Scan for the cell matching the given text and deliver its (x, y) coordinate at center. 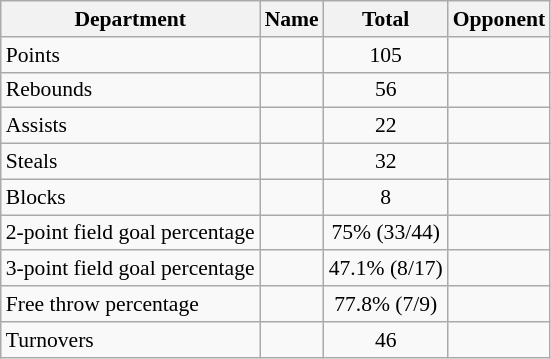
56 (386, 90)
47.1% (8/17) (386, 269)
22 (386, 126)
77.8% (7/9) (386, 304)
Turnovers (130, 340)
2-point field goal percentage (130, 233)
105 (386, 55)
Assists (130, 126)
Rebounds (130, 90)
Department (130, 19)
Total (386, 19)
Opponent (500, 19)
Steals (130, 162)
Blocks (130, 197)
Free throw percentage (130, 304)
Points (130, 55)
8 (386, 197)
32 (386, 162)
46 (386, 340)
3-point field goal percentage (130, 269)
Name (292, 19)
75% (33/44) (386, 233)
